Find where the given text appears and provide that cell's center as [x, y] coordinate. 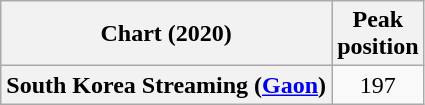
Peakposition [378, 34]
Chart (2020) [166, 34]
South Korea Streaming (Gaon) [166, 85]
197 [378, 85]
